Output the (X, Y) coordinate of the center of the cell containing the given text.  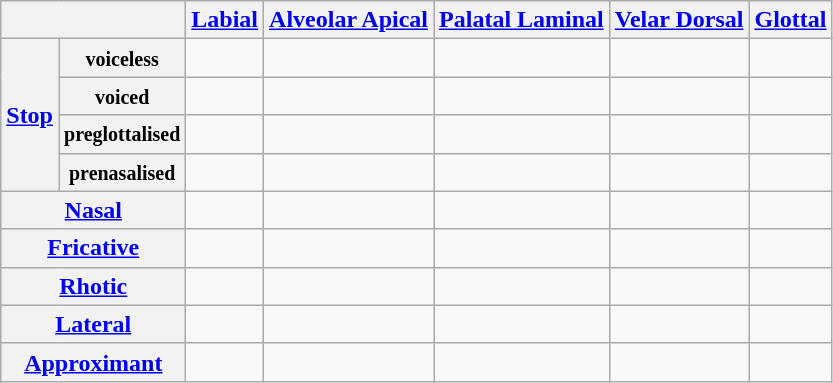
Rhotic (94, 286)
Velar Dorsal (679, 20)
voiceless (122, 58)
Approximant (94, 362)
Glottal (790, 20)
Fricative (94, 248)
Nasal (94, 210)
preglottalised (122, 134)
Lateral (94, 324)
Alveolar Apical (349, 20)
voiced (122, 96)
Palatal Laminal (522, 20)
Stop (30, 115)
prenasalised (122, 172)
Labial (225, 20)
